Extract the (x, y) coordinate from the center of the cell holding the provided text.  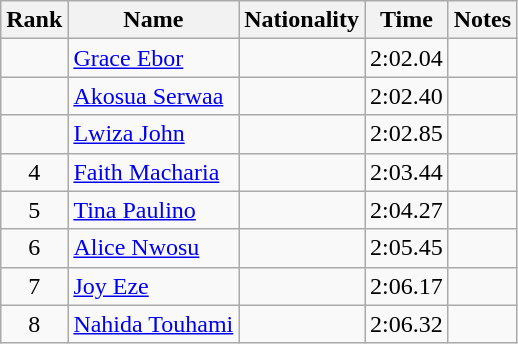
Akosua Serwaa (154, 96)
Lwiza John (154, 134)
2:03.44 (406, 172)
Rank (34, 20)
2:02.85 (406, 134)
7 (34, 286)
Nahida Touhami (154, 324)
Tina Paulino (154, 210)
2:02.04 (406, 58)
Grace Ebor (154, 58)
8 (34, 324)
2:06.32 (406, 324)
5 (34, 210)
4 (34, 172)
2:06.17 (406, 286)
Time (406, 20)
Alice Nwosu (154, 248)
Joy Eze (154, 286)
Notes (482, 20)
Name (154, 20)
2:05.45 (406, 248)
6 (34, 248)
2:02.40 (406, 96)
Faith Macharia (154, 172)
2:04.27 (406, 210)
Nationality (302, 20)
